Provide the (x, y) coordinate of the cell's center where the given text is located.  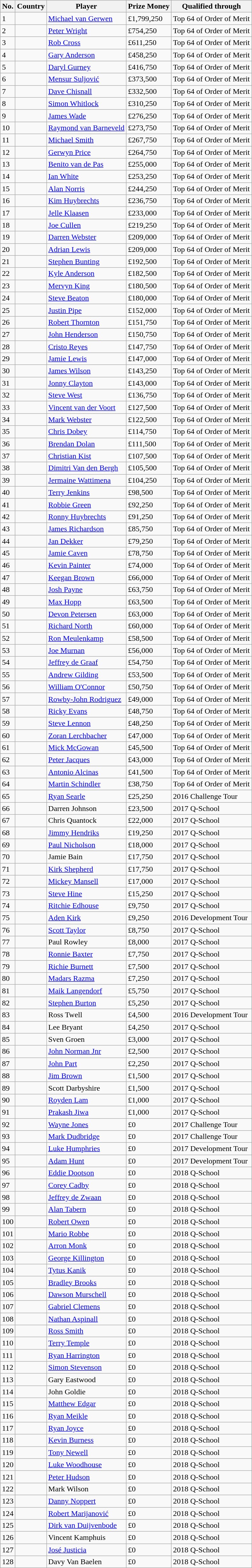
£74,000 (149, 565)
121 (8, 1477)
17 (8, 213)
88 (8, 1076)
21 (8, 261)
79 (8, 966)
£63,750 (149, 590)
Robert Thornton (87, 322)
52 (8, 638)
51 (8, 626)
Lee Bryant (87, 1027)
Sven Groen (87, 1039)
103 (8, 1258)
116 (8, 1416)
Martin Schindler (87, 784)
14 (8, 177)
69 (8, 845)
94 (8, 1149)
104 (8, 1270)
102 (8, 1246)
126 (8, 1538)
Ryan Searle (87, 796)
£143,250 (149, 371)
£7,500 (149, 966)
120 (8, 1465)
Peter Hudson (87, 1477)
40 (8, 492)
Robert Marijanović (87, 1513)
Adam Hunt (87, 1161)
Jim Brown (87, 1076)
Steve Beaton (87, 298)
78 (8, 954)
£143,000 (149, 383)
James Richardson (87, 529)
76 (8, 930)
84 (8, 1027)
Mario Robbe (87, 1234)
Mark Webster (87, 420)
Steve Lennon (87, 723)
Gerwyn Price (87, 152)
£180,500 (149, 286)
Alan Norris (87, 189)
123 (8, 1501)
Ronny Huybrechts (87, 517)
Luke Humphries (87, 1149)
Chris Dobey (87, 432)
Cristo Reyes (87, 346)
Vincent Kamphuis (87, 1538)
Ryan Meikle (87, 1416)
£22,000 (149, 821)
56 (8, 687)
£9,750 (149, 905)
£264,750 (149, 152)
£15,250 (149, 893)
£105,500 (149, 468)
Mick McGowan (87, 748)
Simon Whitlock (87, 103)
37 (8, 456)
£219,250 (149, 225)
£236,750 (149, 201)
13 (8, 164)
101 (8, 1234)
91 (8, 1112)
£111,500 (149, 444)
£611,250 (149, 43)
Arron Monk (87, 1246)
£60,000 (149, 626)
Robert Owen (87, 1222)
£7,250 (149, 979)
70 (8, 857)
£8,000 (149, 942)
£458,250 (149, 55)
Daryl Gurney (87, 67)
55 (8, 675)
£147,750 (149, 346)
67 (8, 821)
41 (8, 504)
£18,000 (149, 845)
£45,500 (149, 748)
Eddie Dootson (87, 1173)
27 (8, 334)
Maik Langendorf (87, 991)
128 (8, 1562)
James Wade (87, 116)
65 (8, 796)
George Killington (87, 1258)
Stephen Bunting (87, 261)
Tytus Kanik (87, 1270)
97 (8, 1185)
Adrian Lewis (87, 249)
74 (8, 905)
Jonny Clayton (87, 383)
John Goldie (87, 1392)
£122,500 (149, 420)
Robbie Green (87, 504)
Gary Anderson (87, 55)
Steve Hine (87, 893)
Stephen Burton (87, 1003)
77 (8, 942)
Player (87, 6)
108 (8, 1319)
Andrew Gilding (87, 675)
Kevin Painter (87, 565)
Royden Lam (87, 1100)
£244,250 (149, 189)
£78,750 (149, 553)
118 (8, 1440)
32 (8, 395)
£56,000 (149, 650)
50 (8, 614)
Kim Huybrechts (87, 201)
£58,500 (149, 638)
Steve West (87, 395)
63 (8, 772)
£4,500 (149, 1015)
John Henderson (87, 334)
Ross Twell (87, 1015)
112 (8, 1367)
24 (8, 298)
20 (8, 249)
Madars Razma (87, 979)
£310,250 (149, 103)
9 (8, 116)
6 (8, 79)
Keegan Brown (87, 578)
73 (8, 893)
Christian Kist (87, 456)
16 (8, 201)
Dirk van Duijvenbode (87, 1526)
£151,750 (149, 322)
Richie Burnett (87, 966)
£754,250 (149, 31)
Ryan Harrington (87, 1355)
82 (8, 1003)
124 (8, 1513)
85 (8, 1039)
Terry Jenkins (87, 492)
12 (8, 152)
90 (8, 1100)
Jermaine Wattimena (87, 480)
47 (8, 578)
114 (8, 1392)
68 (8, 833)
49 (8, 602)
Mensur Suljović (87, 79)
53 (8, 650)
111 (8, 1355)
Joe Murnan (87, 650)
Justin Pipe (87, 310)
£127,500 (149, 407)
Jimmy Hendriks (87, 833)
10 (8, 128)
33 (8, 407)
£150,750 (149, 334)
127 (8, 1550)
75 (8, 918)
60 (8, 735)
Mark Dudbridge (87, 1137)
£7,750 (149, 954)
£79,250 (149, 541)
£25,250 (149, 796)
35 (8, 432)
Qualified through (211, 6)
Jamie Caven (87, 553)
92 (8, 1124)
Darren Webster (87, 237)
61 (8, 748)
Scott Darbyshire (87, 1088)
Danny Noppert (87, 1501)
125 (8, 1526)
26 (8, 322)
£107,500 (149, 456)
Rowby-John Rodriguez (87, 699)
£276,250 (149, 116)
Wayne Jones (87, 1124)
72 (8, 881)
Ryan Joyce (87, 1428)
Michael Smith (87, 140)
71 (8, 869)
96 (8, 1173)
Nathan Aspinall (87, 1319)
José Justicia (87, 1550)
£3,000 (149, 1039)
57 (8, 699)
£47,000 (149, 735)
£2,250 (149, 1064)
£91,250 (149, 517)
John Part (87, 1064)
Antonio Alcinas (87, 772)
83 (8, 1015)
2016 Challenge Tour (211, 796)
99 (8, 1209)
£4,250 (149, 1027)
Brendan Dolan (87, 444)
£63,000 (149, 614)
Peter Wright (87, 31)
Richard North (87, 626)
Mark Wilson (87, 1489)
48 (8, 590)
28 (8, 346)
107 (8, 1307)
Jan Dekker (87, 541)
4 (8, 55)
38 (8, 468)
Tony Newell (87, 1452)
115 (8, 1404)
18 (8, 225)
Dawson Murschell (87, 1294)
89 (8, 1088)
Ricky Evans (87, 711)
86 (8, 1051)
113 (8, 1380)
Mickey Mansell (87, 881)
£136,750 (149, 395)
£273,750 (149, 128)
42 (8, 517)
Ross Smith (87, 1331)
23 (8, 286)
£182,500 (149, 274)
£2,500 (149, 1051)
Darren Johnson (87, 808)
29 (8, 359)
Mervyn King (87, 286)
Kevin Burness (87, 1440)
£50,750 (149, 687)
£53,500 (149, 675)
£152,000 (149, 310)
Alan Tabern (87, 1209)
2 (8, 31)
Kyle Anderson (87, 274)
30 (8, 371)
£63,500 (149, 602)
122 (8, 1489)
45 (8, 553)
Davy Van Baelen (87, 1562)
Dave Chisnall (87, 91)
Ritchie Edhouse (87, 905)
£332,500 (149, 91)
87 (8, 1064)
Paul Rowley (87, 942)
Dimitri Van den Bergh (87, 468)
Ian White (87, 177)
8 (8, 103)
£48,750 (149, 711)
£416,750 (149, 67)
34 (8, 420)
3 (8, 43)
£192,500 (149, 261)
54 (8, 663)
£85,750 (149, 529)
Jeffrey de Graaf (87, 663)
John Norman Jnr (87, 1051)
39 (8, 480)
£373,500 (149, 79)
£114,750 (149, 432)
£43,000 (149, 760)
110 (8, 1343)
£255,000 (149, 164)
£253,250 (149, 177)
£23,500 (149, 808)
No. (8, 6)
Gary Eastwood (87, 1380)
£49,000 (149, 699)
Bradley Brooks (87, 1282)
31 (8, 383)
Terry Temple (87, 1343)
Corey Cadby (87, 1185)
Chris Quantock (87, 821)
Matthew Edgar (87, 1404)
James Wilson (87, 371)
109 (8, 1331)
Country (31, 6)
100 (8, 1222)
£41,500 (149, 772)
Max Hopp (87, 602)
Josh Payne (87, 590)
Ronnie Baxter (87, 954)
£5,750 (149, 991)
£38,750 (149, 784)
43 (8, 529)
Gabriel Clemens (87, 1307)
Jamie Bain (87, 857)
Michael van Gerwen (87, 19)
£92,250 (149, 504)
£5,250 (149, 1003)
62 (8, 760)
95 (8, 1161)
Zoran Lerchbacher (87, 735)
58 (8, 711)
Vincent van der Voort (87, 407)
117 (8, 1428)
11 (8, 140)
98 (8, 1197)
£17,000 (149, 881)
25 (8, 310)
36 (8, 444)
£147,000 (149, 359)
80 (8, 979)
£233,000 (149, 213)
1 (8, 19)
Peter Jacques (87, 760)
£9,250 (149, 918)
Prize Money (149, 6)
106 (8, 1294)
5 (8, 67)
22 (8, 274)
19 (8, 237)
£8,750 (149, 930)
£19,250 (149, 833)
93 (8, 1137)
Jeffrey de Zwaan (87, 1197)
7 (8, 91)
Raymond van Barneveld (87, 128)
William O'Connor (87, 687)
Luke Woodhouse (87, 1465)
Benito van de Pas (87, 164)
Prakash Jiwa (87, 1112)
£66,000 (149, 578)
£180,000 (149, 298)
Jamie Lewis (87, 359)
£1,799,250 (149, 19)
66 (8, 808)
Joe Cullen (87, 225)
64 (8, 784)
119 (8, 1452)
Rob Cross (87, 43)
£267,750 (149, 140)
£98,500 (149, 492)
81 (8, 991)
Jelle Klaasen (87, 213)
Simon Stevenson (87, 1367)
Ron Meulenkamp (87, 638)
£104,250 (149, 480)
£48,250 (149, 723)
59 (8, 723)
Devon Petersen (87, 614)
Aden Kirk (87, 918)
Kirk Shepherd (87, 869)
Paul Nicholson (87, 845)
£54,750 (149, 663)
46 (8, 565)
15 (8, 189)
44 (8, 541)
Scott Taylor (87, 930)
105 (8, 1282)
